Return the (X, Y) coordinate for the center point of the cell that contains the specified text.  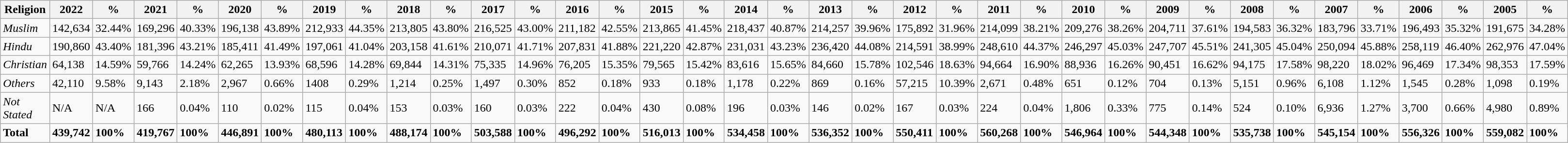
42,110 (72, 83)
38.21% (1041, 28)
38.99% (957, 46)
41.61% (450, 46)
0.14% (1210, 108)
14.31% (450, 65)
419,767 (156, 133)
550,411 (915, 133)
196,138 (240, 28)
43.21% (198, 46)
246,297 (1083, 46)
0.10% (1294, 108)
9,143 (156, 83)
45.88% (1379, 46)
0.12% (1126, 83)
210,071 (493, 46)
45.03% (1126, 46)
88,936 (1083, 65)
41.71% (535, 46)
15.78% (873, 65)
224 (999, 108)
94,664 (999, 65)
76,205 (577, 65)
2,671 (999, 83)
57,215 (915, 83)
42.87% (703, 46)
536,352 (830, 133)
16.26% (1126, 65)
10.39% (957, 83)
Others (25, 83)
42.55% (619, 28)
194,583 (1252, 28)
43.40% (113, 46)
44.37% (1041, 46)
216,525 (493, 28)
516,013 (662, 133)
651 (1083, 83)
933 (662, 83)
36.32% (1294, 28)
47.04% (1547, 46)
0.22% (789, 83)
40.87% (789, 28)
2014 (746, 10)
2011 (999, 10)
16.62% (1210, 65)
5,151 (1252, 83)
142,634 (72, 28)
9.58% (113, 83)
13.93% (282, 65)
0.13% (1210, 83)
430 (662, 108)
247,707 (1167, 46)
852 (577, 83)
2010 (1083, 10)
2.18% (198, 83)
43.00% (535, 28)
37.61% (1210, 28)
46.40% (1463, 46)
2012 (915, 10)
262,976 (1506, 46)
544,348 (1167, 133)
6,108 (1336, 83)
40.33% (198, 28)
775 (1167, 108)
44.08% (873, 46)
96,469 (1420, 65)
183,796 (1336, 28)
43.80% (450, 28)
2008 (1252, 10)
75,335 (493, 65)
0.25% (450, 83)
79,565 (662, 65)
41.04% (366, 46)
62,265 (240, 65)
2015 (662, 10)
84,660 (830, 65)
44.35% (366, 28)
503,588 (493, 133)
Muslim (25, 28)
Christian (25, 65)
2019 (325, 10)
181,396 (156, 46)
556,326 (1420, 133)
16.90% (1041, 65)
17.59% (1547, 65)
480,113 (325, 133)
0.89% (1547, 108)
18.02% (1379, 65)
1,806 (1083, 108)
534,458 (746, 133)
704 (1167, 83)
43.89% (282, 28)
59,766 (156, 65)
160 (493, 108)
535,738 (1252, 133)
94,175 (1252, 65)
18.63% (957, 65)
1408 (325, 83)
69,844 (409, 65)
185,411 (240, 46)
1,178 (746, 83)
241,305 (1252, 46)
98,353 (1506, 65)
34.28% (1547, 28)
439,742 (72, 133)
Total (25, 133)
2022 (72, 10)
Religion (25, 10)
90,451 (1167, 65)
169,296 (156, 28)
175,892 (915, 28)
213,865 (662, 28)
15.35% (619, 65)
43.23% (789, 46)
0.16% (873, 83)
45.51% (1210, 46)
1.27% (1379, 108)
231,031 (746, 46)
41.45% (703, 28)
0.08% (703, 108)
15.42% (703, 65)
214,257 (830, 28)
45.04% (1294, 46)
560,268 (999, 133)
39.96% (873, 28)
545,154 (1336, 133)
14.96% (535, 65)
68,596 (325, 65)
212,933 (325, 28)
2021 (156, 10)
2006 (1420, 10)
2005 (1506, 10)
190,860 (72, 46)
496,292 (577, 133)
33.71% (1379, 28)
222 (577, 108)
Hindu (25, 46)
2018 (409, 10)
559,082 (1506, 133)
218,437 (746, 28)
214,099 (999, 28)
211,182 (577, 28)
546,964 (1083, 133)
196,493 (1420, 28)
15.65% (789, 65)
2007 (1336, 10)
236,420 (830, 46)
209,276 (1083, 28)
2,967 (240, 83)
258,119 (1420, 46)
Not Stated (25, 108)
14.24% (198, 65)
41.88% (619, 46)
196 (746, 108)
0.30% (535, 83)
83,616 (746, 65)
221,220 (662, 46)
2016 (577, 10)
153 (409, 108)
0.29% (366, 83)
0.96% (1294, 83)
167 (915, 108)
14.59% (113, 65)
250,094 (1336, 46)
0.28% (1463, 83)
35.32% (1463, 28)
248,610 (999, 46)
2017 (493, 10)
2013 (830, 10)
166 (156, 108)
98,220 (1336, 65)
524 (1252, 108)
41.49% (282, 46)
1,098 (1506, 83)
4,980 (1506, 108)
1,545 (1420, 83)
102,546 (915, 65)
1,497 (493, 83)
2020 (240, 10)
115 (325, 108)
31.96% (957, 28)
0.19% (1547, 83)
14.28% (366, 65)
64,138 (72, 65)
869 (830, 83)
488,174 (409, 133)
191,675 (1506, 28)
214,591 (915, 46)
204,711 (1167, 28)
213,805 (409, 28)
32.44% (113, 28)
1,214 (409, 83)
110 (240, 108)
17.58% (1294, 65)
146 (830, 108)
203,158 (409, 46)
3,700 (1420, 108)
1.12% (1379, 83)
6,936 (1336, 108)
17.34% (1463, 65)
2009 (1167, 10)
207,831 (577, 46)
446,891 (240, 133)
38.26% (1126, 28)
0.48% (1041, 83)
197,061 (325, 46)
0.33% (1126, 108)
